Pinpoint the cell where the given text exists, returning its [x, y] midpoint coordinate. 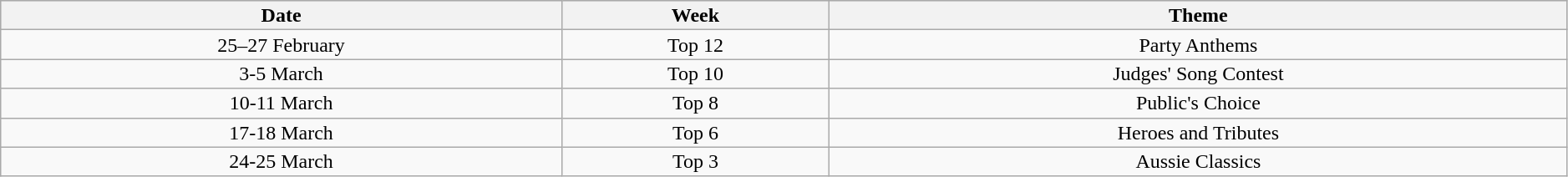
Public's Choice [1199, 104]
Judges' Song Contest [1199, 73]
Aussie Classics [1199, 162]
Party Anthems [1199, 45]
Top 6 [695, 132]
Theme [1199, 15]
24-25 March [282, 162]
Top 12 [695, 45]
Top 8 [695, 104]
Week [695, 15]
17-18 March [282, 132]
25–27 February [282, 45]
Heroes and Tributes [1199, 132]
Date [282, 15]
Top 10 [695, 73]
10-11 March [282, 104]
Top 3 [695, 162]
3-5 March [282, 73]
